From the cell containing the given text, extract its center point as [x, y] coordinate. 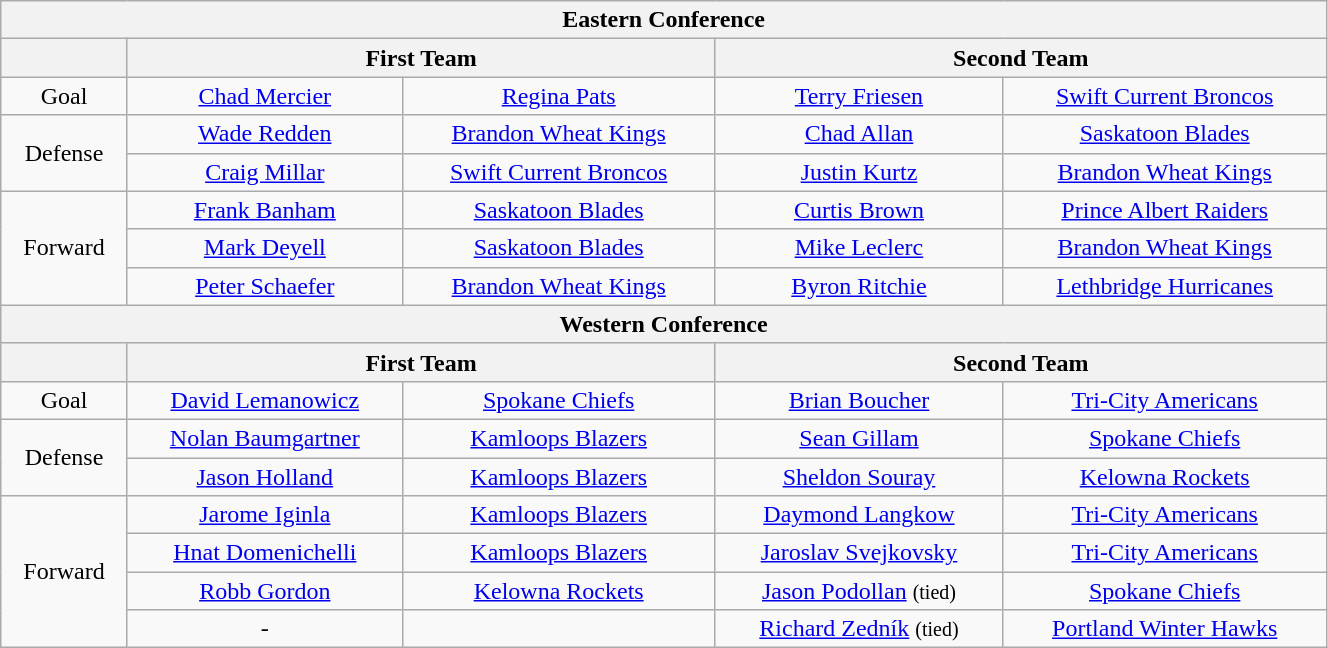
Curtis Brown [859, 210]
Mark Deyell [264, 248]
Jarome Iginla [264, 515]
Prince Albert Raiders [1165, 210]
Portland Winter Hawks [1165, 629]
Mike Leclerc [859, 248]
Justin Kurtz [859, 172]
Robb Gordon [264, 591]
Hnat Domenichelli [264, 553]
Brian Boucher [859, 400]
Frank Banham [264, 210]
Nolan Baumgartner [264, 438]
Western Conference [664, 324]
Wade Redden [264, 134]
Chad Allan [859, 134]
Byron Ritchie [859, 286]
Craig Millar [264, 172]
Jason Holland [264, 477]
Eastern Conference [664, 20]
Terry Friesen [859, 96]
- [264, 629]
Richard Zedník (tied) [859, 629]
Sean Gillam [859, 438]
Chad Mercier [264, 96]
Lethbridge Hurricanes [1165, 286]
David Lemanowicz [264, 400]
Regina Pats [558, 96]
Peter Schaefer [264, 286]
Jaroslav Svejkovsky [859, 553]
Jason Podollan (tied) [859, 591]
Sheldon Souray [859, 477]
Daymond Langkow [859, 515]
